Provide the (X, Y) coordinate of the cell's center where the given text is located.  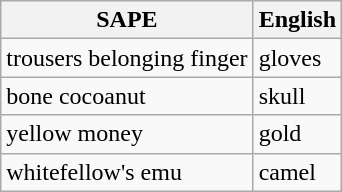
gloves (297, 58)
bone cocoanut (127, 96)
whitefellow's emu (127, 172)
yellow money (127, 134)
trousers belonging finger (127, 58)
English (297, 20)
skull (297, 96)
gold (297, 134)
SAPE (127, 20)
camel (297, 172)
